Provide the (x, y) coordinate of the cell's center where the given text is located.  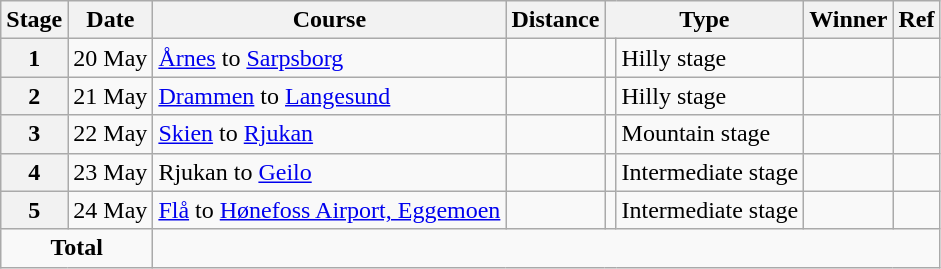
Årnes to Sarpsborg (330, 58)
Winner (848, 20)
Date (110, 20)
23 May (110, 172)
21 May (110, 96)
Rjukan to Geilo (330, 172)
1 (34, 58)
24 May (110, 210)
3 (34, 134)
Flå to Hønefoss Airport, Eggemoen (330, 210)
Total (77, 248)
Course (330, 20)
2 (34, 96)
5 (34, 210)
Drammen to Langesund (330, 96)
Skien to Rjukan (330, 134)
Ref (916, 20)
4 (34, 172)
Mountain stage (710, 134)
22 May (110, 134)
Stage (34, 20)
Distance (556, 20)
Type (704, 20)
20 May (110, 58)
